Capture the cell that displays the provided text and extract its [X, Y] central coordinate. 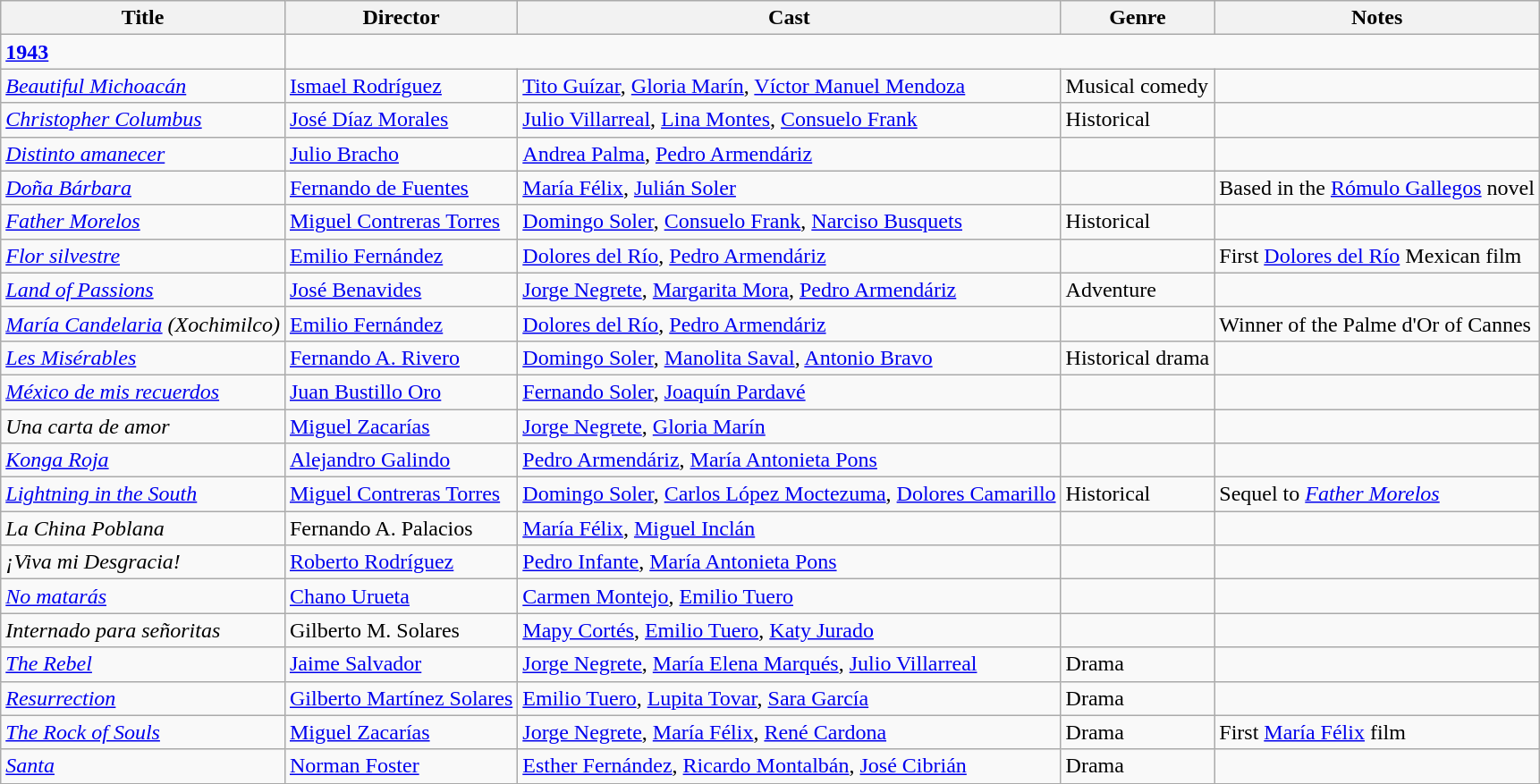
Notes [1377, 18]
Fernando A. Rivero [401, 358]
First María Félix film [1377, 732]
Jorge Negrete, Gloria Marín [789, 426]
Les Misérables [143, 358]
Ismael Rodríguez [401, 86]
Juan Bustillo Oro [401, 392]
La China Poblana [143, 528]
Sequel to Father Morelos [1377, 494]
Norman Foster [401, 766]
Beautiful Michoacán [143, 86]
First Dolores del Río Mexican film [1377, 256]
Mapy Cortés, Emilio Tuero, Katy Jurado [789, 630]
The Rebel [143, 664]
Title [143, 18]
Father Morelos [143, 222]
Carmen Montejo, Emilio Tuero [789, 596]
Gilberto M. Solares [401, 630]
María Félix, Julián Soler [789, 188]
No matarás [143, 596]
Julio Villarreal, Lina Montes, Consuelo Frank [789, 120]
José Díaz Morales [401, 120]
Chano Urueta [401, 596]
Domingo Soler, Manolita Saval, Antonio Bravo [789, 358]
Adventure [1138, 290]
Land of Passions [143, 290]
Lightning in the South [143, 494]
Christopher Columbus [143, 120]
Gilberto Martínez Solares [401, 698]
The Rock of Souls [143, 732]
¡Viva mi Desgracia! [143, 562]
Tito Guízar, Gloria Marín, Víctor Manuel Mendoza [789, 86]
Distinto amanecer [143, 154]
Alejandro Galindo [401, 460]
Una carta de amor [143, 426]
Domingo Soler, Carlos López Moctezuma, Dolores Camarillo [789, 494]
México de mis recuerdos [143, 392]
Jaime Salvador [401, 664]
Esther Fernández, Ricardo Montalbán, José Cibrián [789, 766]
Cast [789, 18]
José Benavides [401, 290]
Doña Bárbara [143, 188]
Resurrection [143, 698]
Genre [1138, 18]
María Félix, Miguel Inclán [789, 528]
Winner of the Palme d'Or of Cannes [1377, 324]
Domingo Soler, Consuelo Frank, Narciso Busquets [789, 222]
Santa [143, 766]
Fernando de Fuentes [401, 188]
Julio Bracho [401, 154]
Pedro Armendáriz, María Antonieta Pons [789, 460]
Jorge Negrete, María Elena Marqués, Julio Villarreal [789, 664]
Emilio Tuero, Lupita Tovar, Sara García [789, 698]
Fernando A. Palacios [401, 528]
Musical comedy [1138, 86]
Director [401, 18]
Internado para señoritas [143, 630]
1943 [143, 52]
Andrea Palma, Pedro Armendáriz [789, 154]
Based in the Rómulo Gallegos novel [1377, 188]
Flor silvestre [143, 256]
María Candelaria (Xochimilco) [143, 324]
Konga Roja [143, 460]
Jorge Negrete, María Félix, René Cardona [789, 732]
Jorge Negrete, Margarita Mora, Pedro Armendáriz [789, 290]
Historical drama [1138, 358]
Fernando Soler, Joaquín Pardavé [789, 392]
Pedro Infante, María Antonieta Pons [789, 562]
Roberto Rodríguez [401, 562]
